Identify which cell holds the provided text, then report its (X, Y) central coordinate. 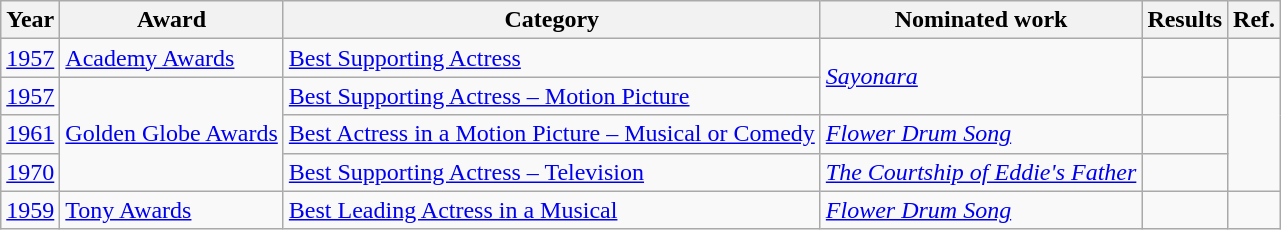
Results (1185, 20)
Best Actress in a Motion Picture – Musical or Comedy (552, 134)
Tony Awards (172, 210)
1961 (30, 134)
Best Supporting Actress – Television (552, 172)
Golden Globe Awards (172, 134)
Category (552, 20)
Best Supporting Actress (552, 58)
1970 (30, 172)
Ref. (1254, 20)
Award (172, 20)
Best Leading Actress in a Musical (552, 210)
Best Supporting Actress – Motion Picture (552, 96)
1959 (30, 210)
Year (30, 20)
Nominated work (981, 20)
Sayonara (981, 77)
The Courtship of Eddie's Father (981, 172)
Academy Awards (172, 58)
